From the cell containing the given text, extract its center point as (X, Y) coordinate. 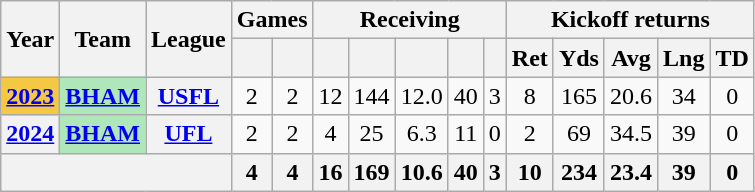
10.6 (422, 172)
UFL (189, 134)
Yds (578, 58)
69 (578, 134)
Ret (530, 58)
8 (530, 96)
Avg (630, 58)
Team (103, 39)
34.5 (630, 134)
2024 (30, 134)
Games (272, 20)
Lng (684, 58)
TD (732, 58)
Kickoff returns (630, 20)
25 (372, 134)
Receiving (410, 20)
12.0 (422, 96)
12 (330, 96)
165 (578, 96)
23.4 (630, 172)
11 (466, 134)
144 (372, 96)
10 (530, 172)
2023 (30, 96)
234 (578, 172)
USFL (189, 96)
6.3 (422, 134)
League (189, 39)
20.6 (630, 96)
34 (684, 96)
169 (372, 172)
16 (330, 172)
Year (30, 39)
